Extract the (X, Y) coordinate from the center of the cell holding the provided text.  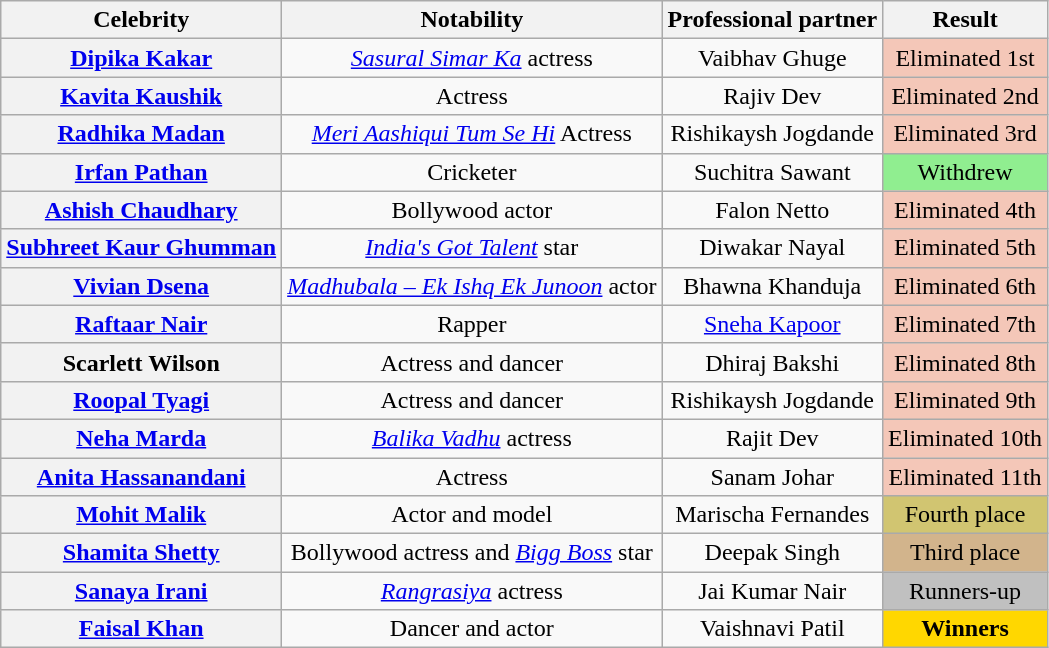
Meri Aashiqui Tum Se Hi Actress (472, 134)
Fourth place (966, 515)
Scarlett Wilson (142, 362)
Third place (966, 553)
Balika Vadhu actress (472, 438)
Bhawna Khanduja (772, 286)
Raftaar Nair (142, 324)
Deepak Singh (772, 553)
Mohit Malik (142, 515)
Eliminated 7th (966, 324)
Vaibhav Ghuge (772, 58)
Eliminated 4th (966, 210)
Kavita Kaushik (142, 96)
Eliminated 3rd (966, 134)
Rajit Dev (772, 438)
Sasural Simar Ka actress (472, 58)
Sanam Johar (772, 477)
Sanaya Irani (142, 591)
Rajiv Dev (772, 96)
Eliminated 6th (966, 286)
Sneha Kapoor (772, 324)
Dancer and actor (472, 629)
Dhiraj Bakshi (772, 362)
Eliminated 10th (966, 438)
Winners (966, 629)
Roopal Tyagi (142, 400)
Bollywood actress and Bigg Boss star (472, 553)
Anita Hassanandani (142, 477)
Cricketer (472, 172)
Eliminated 11th (966, 477)
Result (966, 20)
Marischa Fernandes (772, 515)
Vivian Dsena (142, 286)
Celebrity (142, 20)
Radhika Madan (142, 134)
Ashish Chaudhary (142, 210)
Rapper (472, 324)
Subhreet Kaur Ghumman (142, 248)
Eliminated 8th (966, 362)
Runners-up (966, 591)
Notability (472, 20)
Bollywood actor (472, 210)
Madhubala – Ek Ishq Ek Junoon actor (472, 286)
India's Got Talent star (472, 248)
Faisal Khan (142, 629)
Suchitra Sawant (772, 172)
Vaishnavi Patil (772, 629)
Eliminated 2nd (966, 96)
Dipika Kakar (142, 58)
Actor and model (472, 515)
Neha Marda (142, 438)
Diwakar Nayal (772, 248)
Professional partner (772, 20)
Falon Netto (772, 210)
Eliminated 9th (966, 400)
Rangrasiya actress (472, 591)
Shamita Shetty (142, 553)
Jai Kumar Nair (772, 591)
Withdrew (966, 172)
Eliminated 1st (966, 58)
Eliminated 5th (966, 248)
Irfan Pathan (142, 172)
